Return (X, Y) of the center of cell containing provided text 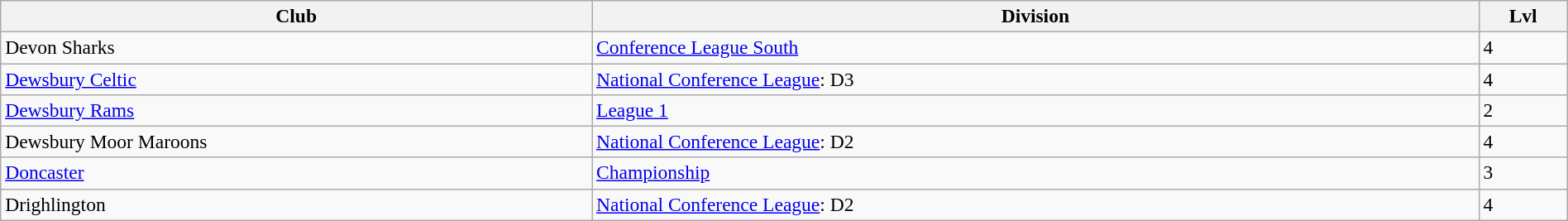
Club (296, 16)
3 (1523, 173)
Conference League South (1035, 47)
Dewsbury Celtic (296, 79)
2 (1523, 110)
Dewsbury Rams (296, 110)
Division (1035, 16)
Lvl (1523, 16)
Championship (1035, 173)
Dewsbury Moor Maroons (296, 142)
Devon Sharks (296, 47)
Drighlington (296, 204)
National Conference League: D3 (1035, 79)
Doncaster (296, 173)
League 1 (1035, 110)
